From the cell containing the given text, extract its center point as [X, Y] coordinate. 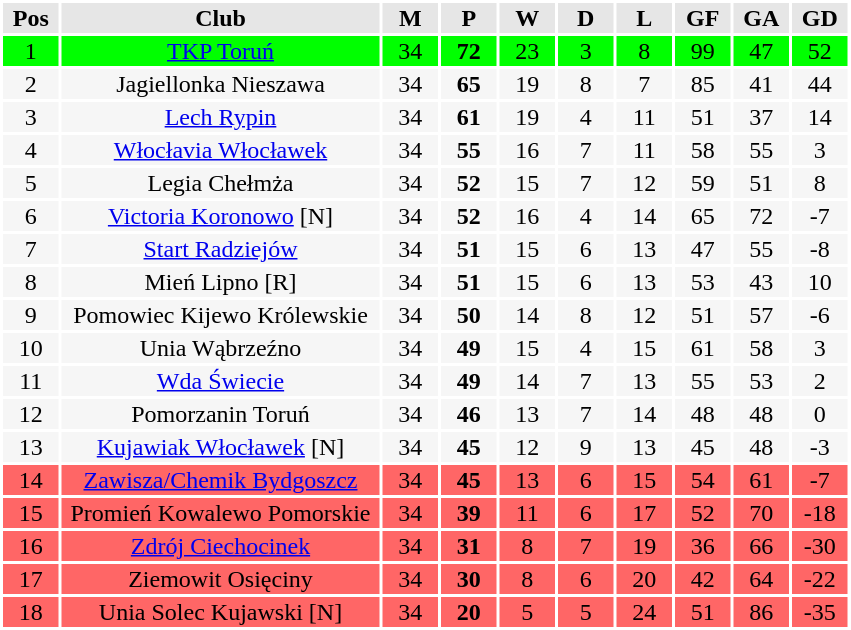
24 [644, 612]
L [644, 18]
GA [762, 18]
Pomorzanin Toruń [221, 414]
Club [221, 18]
Pomowiec Kijewo Królewskie [221, 315]
59 [703, 183]
66 [762, 546]
Ziemowit Osięciny [221, 579]
GF [703, 18]
W [528, 18]
Unia Solec Kujawski [N] [221, 612]
Pos [31, 18]
-8 [820, 249]
-30 [820, 546]
-3 [820, 447]
23 [528, 51]
85 [703, 84]
Mień Lipno [R] [221, 282]
Wda Świecie [221, 381]
Zawisza/Chemik Bydgoszcz [221, 480]
Start Radziejów [221, 249]
Zdrój Ciechocinek [221, 546]
18 [31, 612]
50 [469, 315]
Jagiellonka Nieszawa [221, 84]
TKP Toruń [221, 51]
31 [469, 546]
P [469, 18]
43 [762, 282]
Legia Chełmża [221, 183]
Victoria Koronowo [N] [221, 216]
46 [469, 414]
Kujawiak Włocławek [N] [221, 447]
1 [31, 51]
37 [762, 117]
64 [762, 579]
42 [703, 579]
M [410, 18]
-35 [820, 612]
Unia Wąbrzeźno [221, 348]
86 [762, 612]
44 [820, 84]
D [586, 18]
39 [469, 513]
30 [469, 579]
36 [703, 546]
70 [762, 513]
GD [820, 18]
Lech Rypin [221, 117]
57 [762, 315]
-22 [820, 579]
-18 [820, 513]
0 [820, 414]
99 [703, 51]
Włocłavia Włocławek [221, 150]
-6 [820, 315]
41 [762, 84]
54 [703, 480]
Promień Kowalewo Pomorskie [221, 513]
